Provide the (X, Y) coordinate of the cell's center where the given text is located.  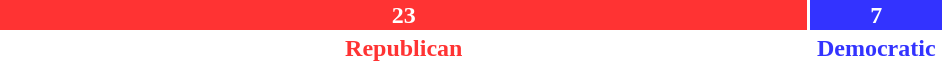
7 (876, 15)
23 (404, 15)
